Find where the given text appears and provide that cell's center as [X, Y] coordinate. 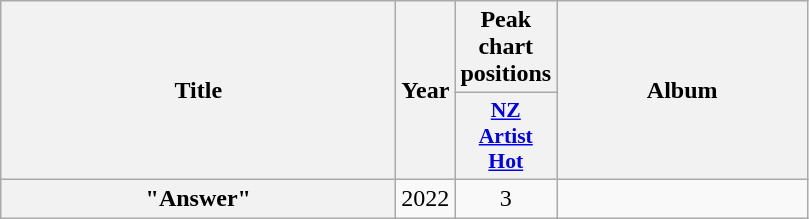
Peak chart positions [506, 47]
"Answer" [198, 198]
Album [682, 90]
3 [506, 198]
2022 [426, 198]
Title [198, 90]
NZArtistHot [506, 136]
Year [426, 90]
